Return the (x, y) coordinate for the center point of the cell that contains the specified text.  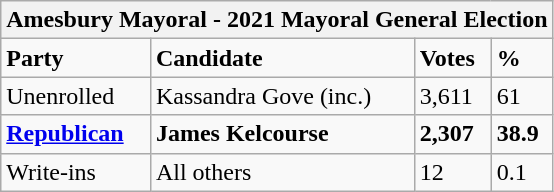
% (522, 58)
61 (522, 96)
3,611 (452, 96)
Republican (76, 134)
Unenrolled (76, 96)
0.1 (522, 172)
Amesbury Mayoral - 2021 Mayoral General Election (277, 20)
Votes (452, 58)
Candidate (282, 58)
Write-ins (76, 172)
James Kelcourse (282, 134)
12 (452, 172)
Kassandra Gove (inc.) (282, 96)
2,307 (452, 134)
Party (76, 58)
All others (282, 172)
38.9 (522, 134)
